From the cell containing the given text, extract its center point as (X, Y) coordinate. 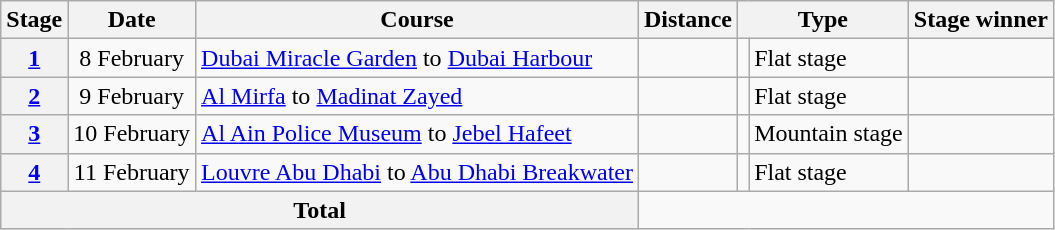
Louvre Abu Dhabi to Abu Dhabi Breakwater (418, 172)
Stage (34, 20)
Stage winner (980, 20)
1 (34, 58)
Date (132, 20)
Type (824, 20)
Total (320, 210)
Mountain stage (829, 134)
Course (418, 20)
11 February (132, 172)
2 (34, 96)
3 (34, 134)
Distance (688, 20)
8 February (132, 58)
10 February (132, 134)
Al Mirfa to Madinat Zayed (418, 96)
Al Ain Police Museum to Jebel Hafeet (418, 134)
9 February (132, 96)
Dubai Miracle Garden to Dubai Harbour (418, 58)
4 (34, 172)
